Scan for the cell matching the given text and deliver its (x, y) coordinate at center. 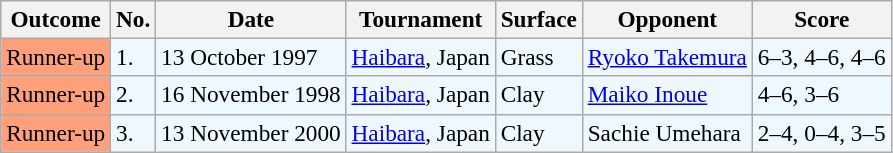
13 November 2000 (251, 133)
Opponent (667, 19)
Outcome (56, 19)
3. (134, 133)
13 October 1997 (251, 57)
Tournament (420, 19)
16 November 1998 (251, 95)
4–6, 3–6 (822, 95)
Grass (538, 57)
Maiko Inoue (667, 95)
2–4, 0–4, 3–5 (822, 133)
Date (251, 19)
Score (822, 19)
2. (134, 95)
1. (134, 57)
Sachie Umehara (667, 133)
Surface (538, 19)
6–3, 4–6, 4–6 (822, 57)
No. (134, 19)
Ryoko Takemura (667, 57)
